From the cell containing the given text, extract its center point as (x, y) coordinate. 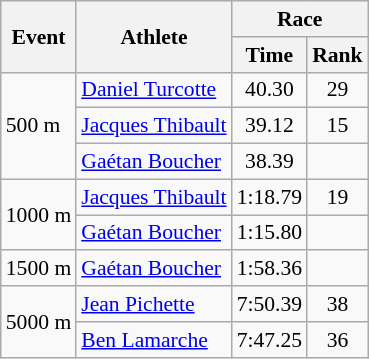
5000 m (38, 322)
19 (338, 197)
38 (338, 304)
Time (270, 55)
1:18.79 (270, 197)
Jean Pichette (154, 304)
1:58.36 (270, 269)
40.30 (270, 90)
39.12 (270, 126)
36 (338, 340)
7:47.25 (270, 340)
Race (300, 19)
38.39 (270, 162)
Daniel Turcotte (154, 90)
1500 m (38, 269)
Rank (338, 55)
Athlete (154, 36)
7:50.39 (270, 304)
Ben Lamarche (154, 340)
29 (338, 90)
1000 m (38, 214)
500 m (38, 126)
15 (338, 126)
1:15.80 (270, 233)
Event (38, 36)
